Locate the cell with the specified text and output its [X, Y] center coordinate. 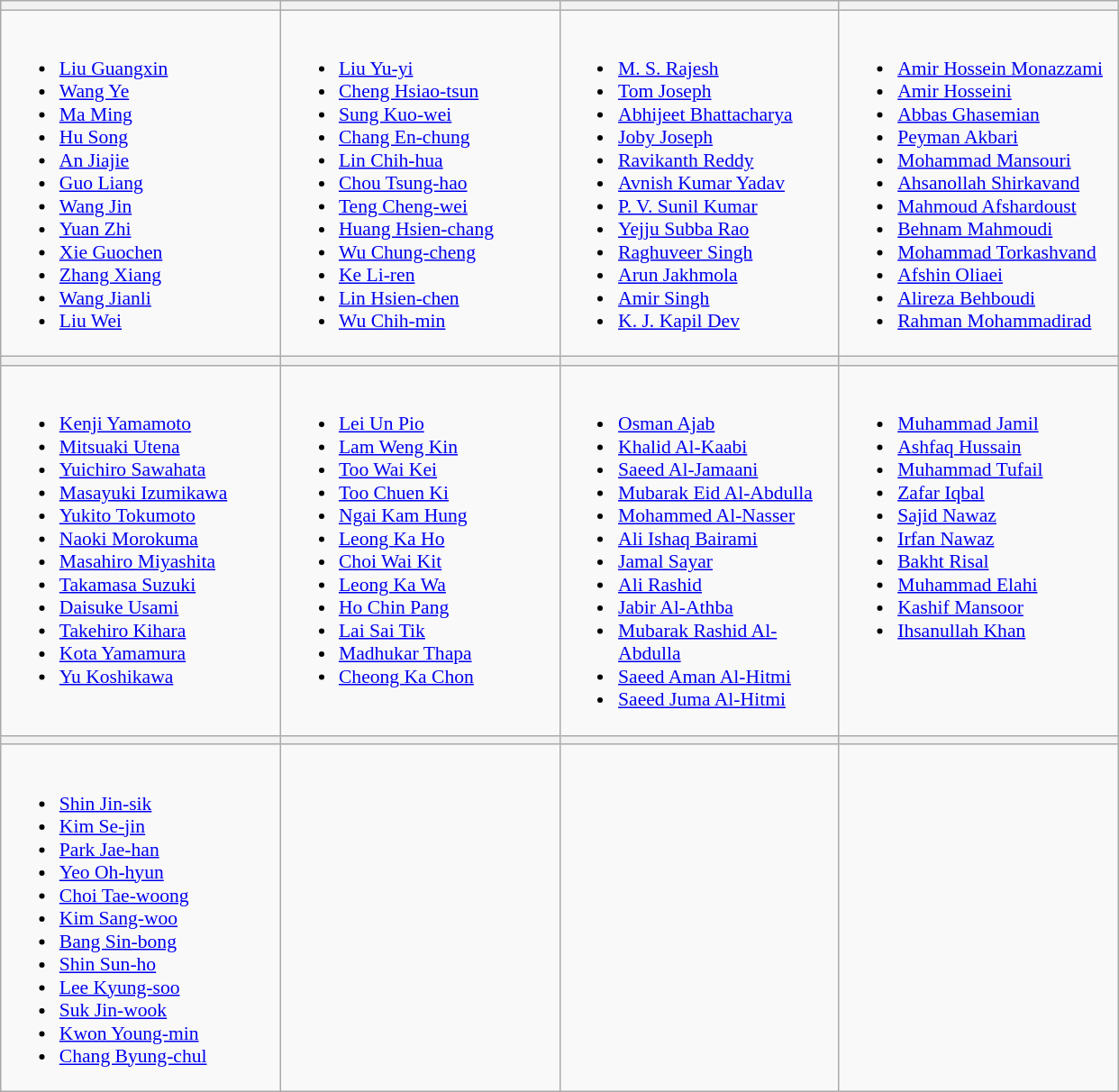
Lei Un PioLam Weng KinToo Wai KeiToo Chuen KiNgai Kam HungLeong Ka HoChoi Wai KitLeong Ka WaHo Chin PangLai Sai TikMadhukar ThapaCheong Ka Chon [420, 551]
Liu GuangxinWang YeMa MingHu SongAn JiajieGuo LiangWang JinYuan ZhiXie GuochenZhang XiangWang JianliLiu Wei [141, 184]
Muhammad JamilAshfaq HussainMuhammad TufailZafar IqbalSajid NawazIrfan NawazBakht RisalMuhammad ElahiKashif MansoorIhsanullah Khan [978, 551]
